Search for the cell housing the specified text and yield its [X, Y] center coordinate. 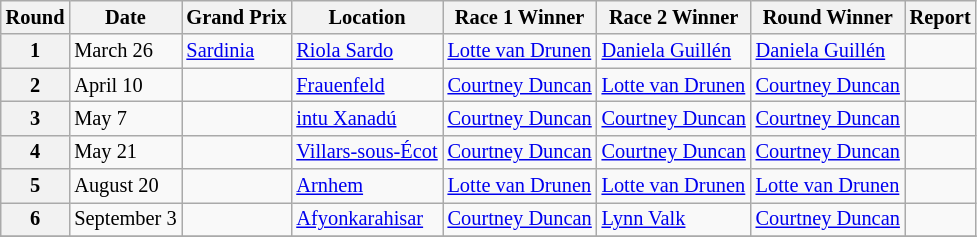
September 3 [125, 219]
Race 2 Winner [674, 17]
Riola Sardo [366, 51]
March 26 [125, 51]
3 [36, 118]
Frauenfeld [366, 85]
1 [36, 51]
Lynn Valk [674, 219]
intu Xanadú [366, 118]
Grand Prix [237, 17]
May 21 [125, 152]
Race 1 Winner [520, 17]
Round [36, 17]
Arnhem [366, 186]
May 7 [125, 118]
6 [36, 219]
Date [125, 17]
Location [366, 17]
April 10 [125, 85]
Villars-sous-Écot [366, 152]
4 [36, 152]
Report [940, 17]
5 [36, 186]
Sardinia [237, 51]
Afyonkarahisar [366, 219]
August 20 [125, 186]
2 [36, 85]
Round Winner [828, 17]
